Provide the (X, Y) coordinate of the cell's center where the given text is located.  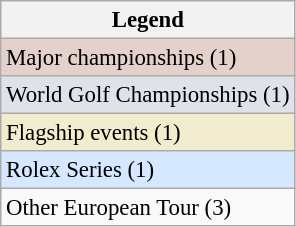
World Golf Championships (1) (148, 95)
Flagship events (1) (148, 133)
Rolex Series (1) (148, 170)
Major championships (1) (148, 58)
Legend (148, 20)
Other European Tour (3) (148, 208)
